Capture the cell that displays the provided text and extract its (X, Y) central coordinate. 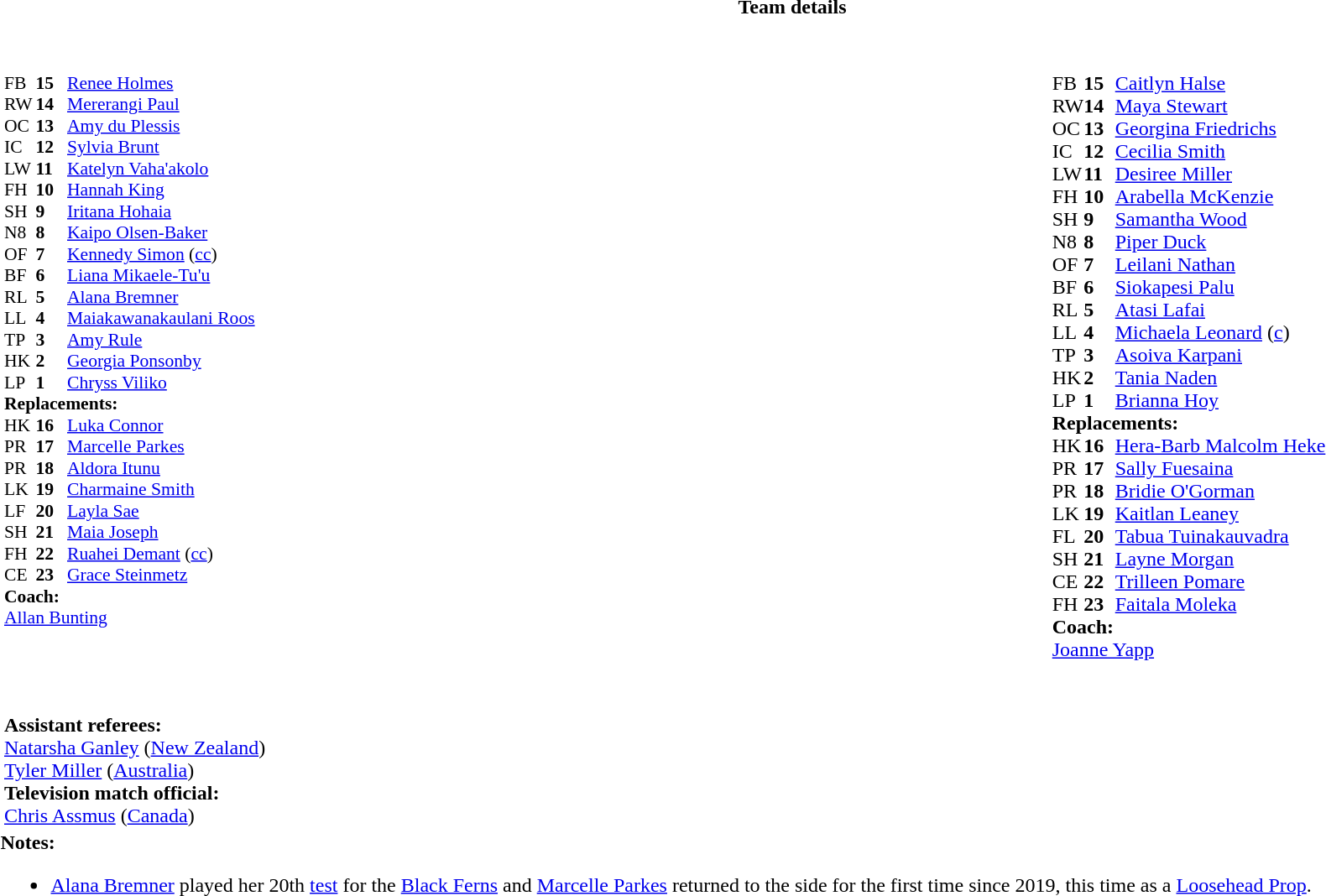
Arabella McKenzie (1220, 196)
Grace Steinmetz (161, 575)
Siokapesi Palu (1220, 287)
Tabua Tuinakauvadra (1220, 537)
Layla Sae (161, 511)
Marcelle Parkes (161, 447)
Allan Bunting (129, 618)
Amy du Plessis (161, 126)
Brianna Hoy (1220, 401)
LF (20, 511)
FL (1068, 537)
Piper Duck (1220, 242)
Cecilia Smith (1220, 151)
Desiree Miller (1220, 175)
Hannah King (161, 190)
Kaipo Olsen-Baker (161, 232)
Caitlyn Halse (1220, 84)
Layne Morgan (1220, 559)
Maiakawanakaulani Roos (161, 318)
Kaitlan Leaney (1220, 513)
Bridie O'Gorman (1220, 492)
Kennedy Simon (cc) (161, 254)
Ruahei Demant (cc) (161, 554)
Leilani Nathan (1220, 265)
Georgia Ponsonby (161, 362)
Tania Naden (1220, 378)
Georgina Friedrichs (1220, 129)
Amy Rule (161, 340)
Katelyn Vaha'akolo (161, 169)
Michaela Leonard (c) (1220, 332)
Asoiva Karpani (1220, 356)
Alana Bremner (161, 297)
Faitala Moleka (1220, 604)
Maya Stewart (1220, 106)
Atasi Lafai (1220, 310)
Luka Connor (161, 425)
Sylvia Brunt (161, 147)
Charmaine Smith (161, 489)
Chryss Viliko (161, 383)
Maia Joseph (161, 533)
Liana Mikaele-Tu'u (161, 276)
Renee Holmes (161, 83)
Mererangi Paul (161, 105)
Samantha Wood (1220, 220)
Aldora Itunu (161, 468)
Hera-Barb Malcolm Heke (1220, 446)
Iritana Hohaia (161, 211)
Trilleen Pomare (1220, 582)
Joanne Yapp (1189, 649)
Sally Fuesaina (1220, 468)
